Determine the (x, y) coordinate at the center of the cell enclosing the given text.  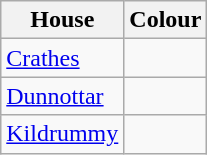
Dunnottar (62, 96)
House (62, 20)
Colour (166, 20)
Kildrummy (62, 134)
Crathes (62, 58)
